Detect which cell encompasses the target text, then output its [x, y] center coordinate. 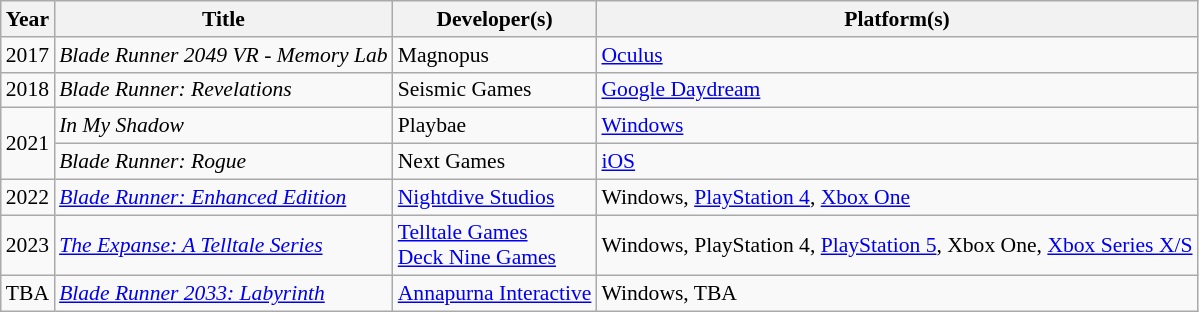
Oculus [896, 55]
Blade Runner: Rogue [224, 162]
TBA [28, 294]
Platform(s) [896, 19]
Seismic Games [495, 90]
Telltale GamesDeck Nine Games [495, 246]
Year [28, 19]
2023 [28, 246]
2018 [28, 90]
2017 [28, 55]
Blade Runner: Revelations [224, 90]
Blade Runner 2049 VR - Memory Lab [224, 55]
Windows [896, 126]
Google Daydream [896, 90]
Next Games [495, 162]
Windows, TBA [896, 294]
In My Shadow [224, 126]
Windows, PlayStation 4, Xbox One [896, 197]
2021 [28, 144]
Blade Runner 2033: Labyrinth [224, 294]
Nightdive Studios [495, 197]
The Expanse: A Telltale Series [224, 246]
Windows, PlayStation 4, PlayStation 5, Xbox One, Xbox Series X/S [896, 246]
Blade Runner: Enhanced Edition [224, 197]
Magnopus [495, 55]
Developer(s) [495, 19]
Playbae [495, 126]
iOS [896, 162]
Title [224, 19]
2022 [28, 197]
Annapurna Interactive [495, 294]
